From the cell containing the given text, extract its center point as (X, Y) coordinate. 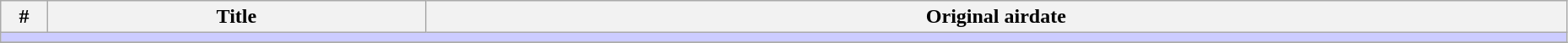
Title (236, 17)
Original airdate (995, 17)
# (24, 17)
